Locate the cell with the specified text and output its [x, y] center coordinate. 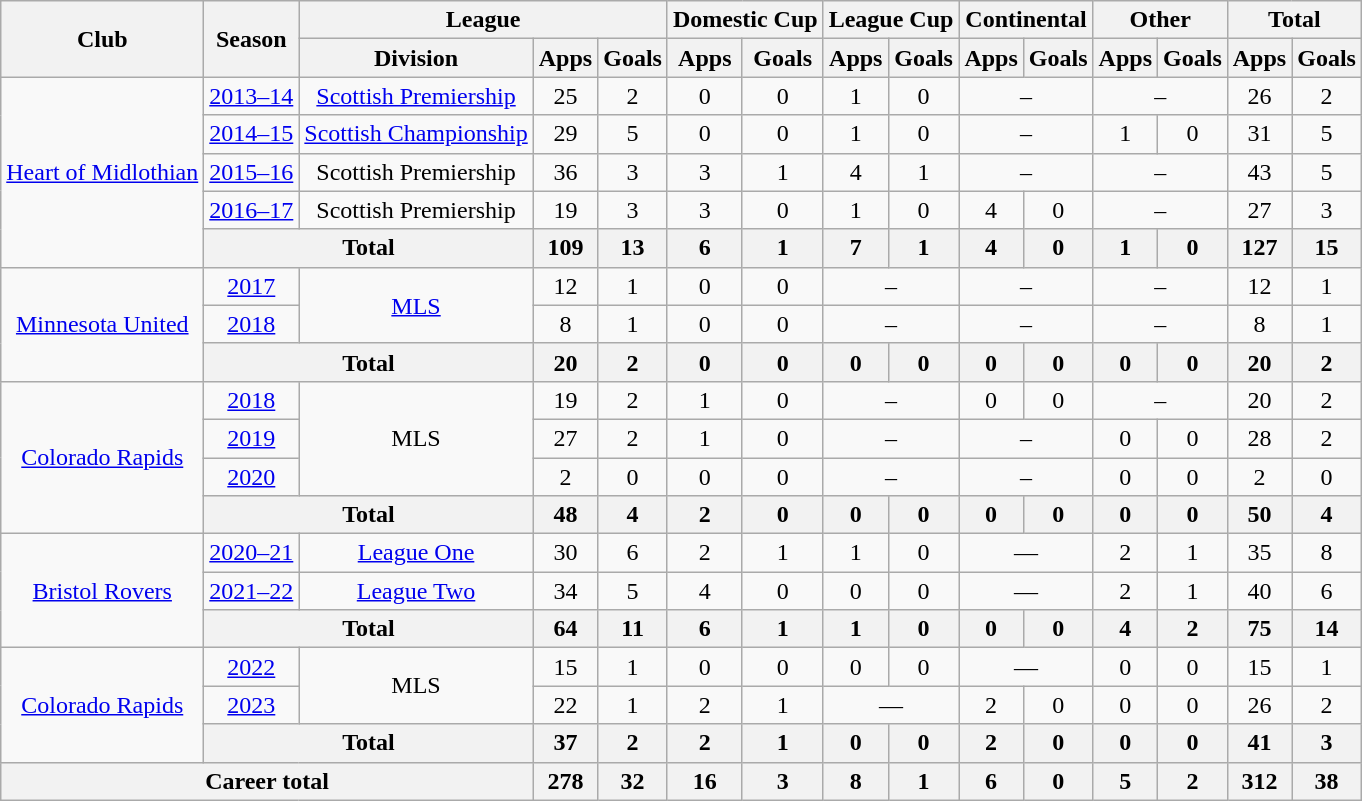
League Two [416, 591]
64 [565, 629]
48 [565, 515]
29 [565, 134]
2015–16 [252, 172]
22 [565, 705]
2014–15 [252, 134]
Scottish Championship [416, 134]
278 [565, 781]
2021–22 [252, 591]
41 [1259, 743]
43 [1259, 172]
11 [633, 629]
2022 [252, 667]
13 [633, 248]
Other [1160, 20]
Club [102, 39]
35 [1259, 553]
312 [1259, 781]
34 [565, 591]
2020 [252, 477]
28 [1259, 438]
25 [565, 96]
Career total [267, 781]
2023 [252, 705]
50 [1259, 515]
2020–21 [252, 553]
75 [1259, 629]
7 [856, 248]
League Cup [891, 20]
Bristol Rovers [102, 591]
127 [1259, 248]
32 [633, 781]
2019 [252, 438]
Heart of Midlothian [102, 172]
Minnesota United [102, 324]
38 [1327, 781]
37 [565, 743]
109 [565, 248]
Domestic Cup [745, 20]
40 [1259, 591]
League [484, 20]
31 [1259, 134]
16 [704, 781]
League One [416, 553]
30 [565, 553]
14 [1327, 629]
2017 [252, 286]
Continental [1026, 20]
Season [252, 39]
2016–17 [252, 210]
Division [416, 58]
2013–14 [252, 96]
36 [565, 172]
